Pinpoint the cell where the given text exists, returning its [X, Y] midpoint coordinate. 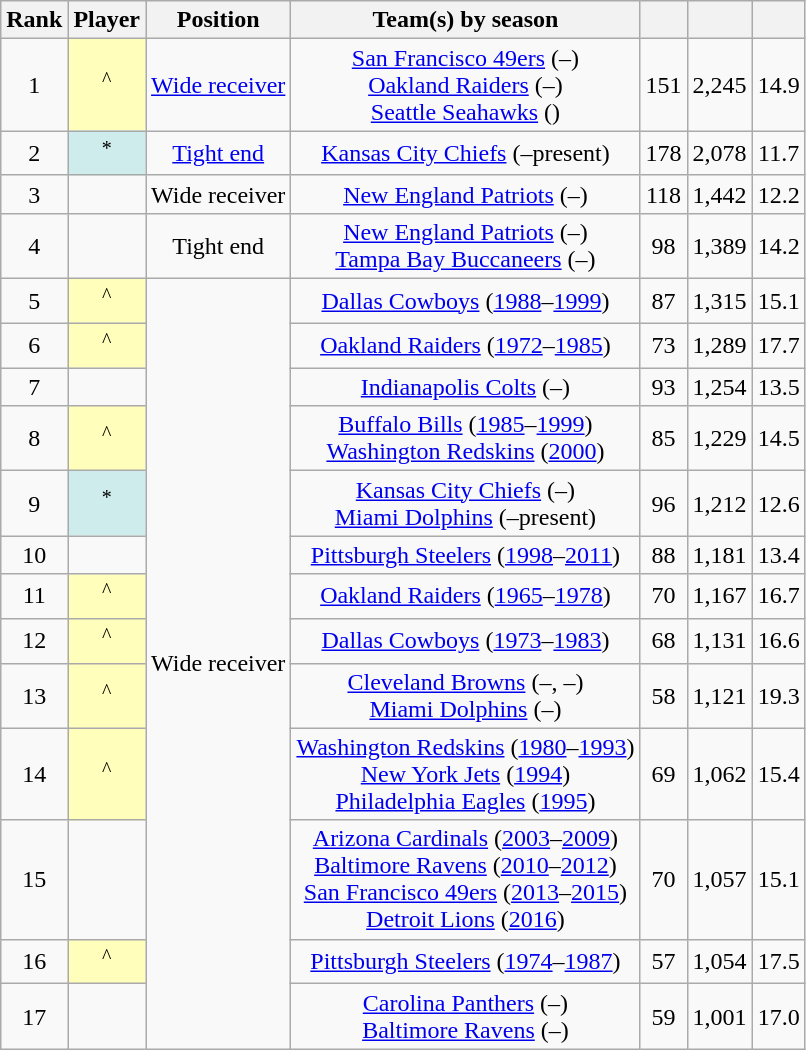
17.0 [778, 1016]
1,212 [720, 504]
12.2 [778, 194]
17.5 [778, 962]
14.9 [778, 85]
13.5 [778, 387]
Kansas City Chiefs (–present) [466, 154]
1,167 [720, 596]
12 [34, 640]
New England Patriots (–)Tampa Bay Buccaneers (–) [466, 246]
15.4 [778, 774]
7 [34, 387]
118 [664, 194]
151 [664, 85]
19.3 [778, 696]
Pittsburgh Steelers (1998–2011) [466, 555]
8 [34, 438]
New England Patriots (–) [466, 194]
1,121 [720, 696]
12.6 [778, 504]
Team(s) by season [466, 20]
Indianapolis Colts (–) [466, 387]
1,181 [720, 555]
11.7 [778, 154]
1,054 [720, 962]
Arizona Cardinals (2003–2009)Baltimore Ravens (2010–2012)San Francisco 49ers (2013–2015)Detroit Lions (2016) [466, 880]
3 [34, 194]
17.7 [778, 346]
1,131 [720, 640]
1,254 [720, 387]
87 [664, 302]
1,289 [720, 346]
98 [664, 246]
1 [34, 85]
1,442 [720, 194]
16.6 [778, 640]
Dallas Cowboys (1973–1983) [466, 640]
Oakland Raiders (1965–1978) [466, 596]
1,001 [720, 1016]
Kansas City Chiefs (–)Miami Dolphins (–present) [466, 504]
Dallas Cowboys (1988–1999) [466, 302]
1,229 [720, 438]
Pittsburgh Steelers (1974–1987) [466, 962]
73 [664, 346]
68 [664, 640]
69 [664, 774]
4 [34, 246]
5 [34, 302]
14.5 [778, 438]
Player [107, 20]
Washington Redskins (1980–1993)New York Jets (1994)Philadelphia Eagles (1995) [466, 774]
1,057 [720, 880]
13 [34, 696]
14.2 [778, 246]
Position [218, 20]
6 [34, 346]
88 [664, 555]
1,389 [720, 246]
13.4 [778, 555]
Cleveland Browns (–, –)Miami Dolphins (–) [466, 696]
17 [34, 1016]
16.7 [778, 596]
93 [664, 387]
85 [664, 438]
58 [664, 696]
14 [34, 774]
178 [664, 154]
Buffalo Bills (1985–1999)Washington Redskins (2000) [466, 438]
10 [34, 555]
59 [664, 1016]
1,062 [720, 774]
San Francisco 49ers (–)Oakland Raiders (–)Seattle Seahawks () [466, 85]
9 [34, 504]
15 [34, 880]
11 [34, 596]
2,078 [720, 154]
57 [664, 962]
2 [34, 154]
Oakland Raiders (1972–1985) [466, 346]
16 [34, 962]
2,245 [720, 85]
Rank [34, 20]
1,315 [720, 302]
Carolina Panthers (–)Baltimore Ravens (–) [466, 1016]
96 [664, 504]
